Identify which cell holds the provided text, then report its (x, y) central coordinate. 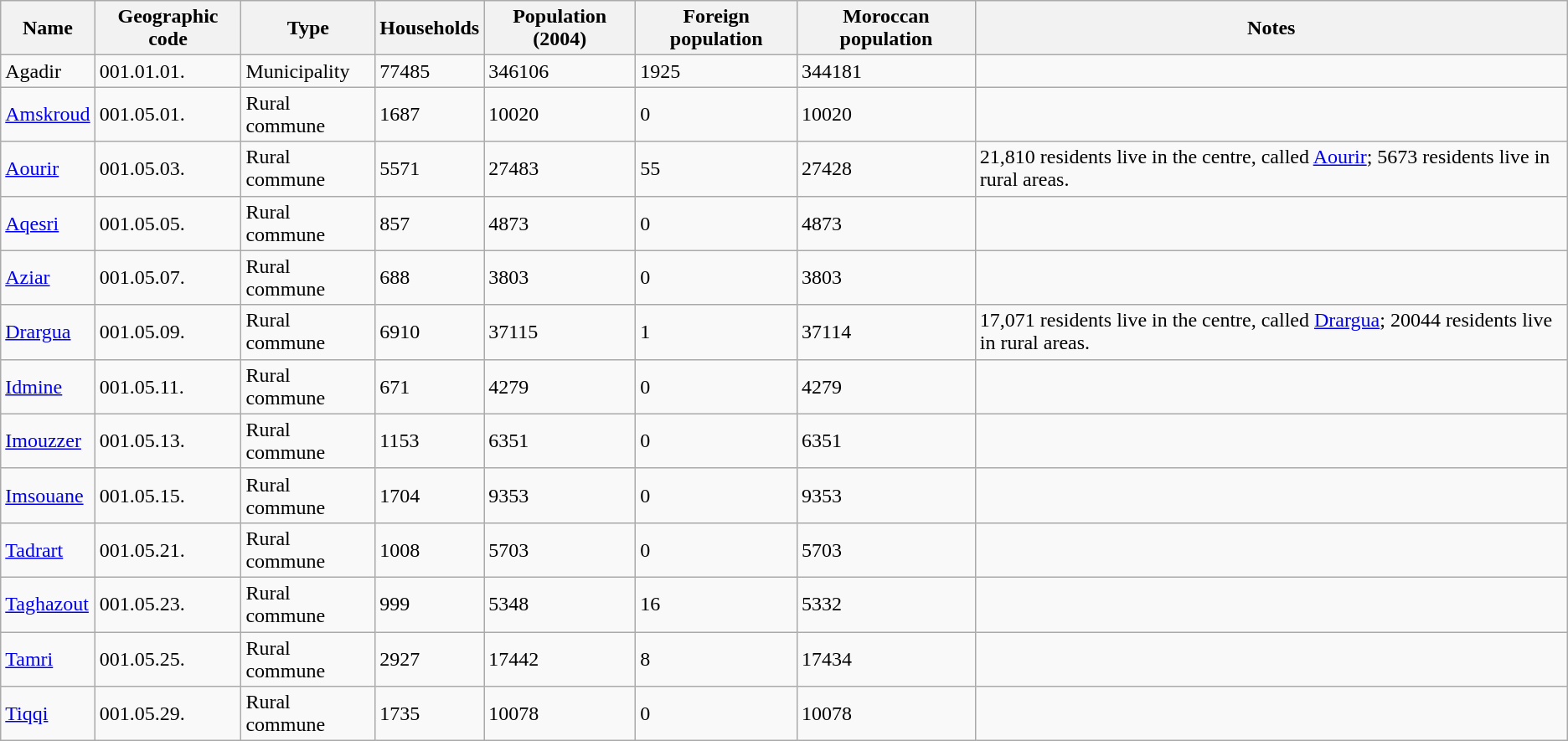
27483 (560, 169)
1008 (430, 549)
001.01.01. (168, 71)
16 (717, 605)
17442 (560, 658)
Type (308, 28)
Taghazout (48, 605)
001.05.09. (168, 332)
17434 (886, 658)
Aziar (48, 278)
Moroccan population (886, 28)
001.05.25. (168, 658)
001.05.29. (168, 713)
55 (717, 169)
5332 (886, 605)
Tadrart (48, 549)
5348 (560, 605)
Foreign population (717, 28)
001.05.11. (168, 387)
Tiqqi (48, 713)
77485 (430, 71)
1153 (430, 440)
344181 (886, 71)
Imouzzer (48, 440)
5571 (430, 169)
1687 (430, 114)
857 (430, 223)
21,810 residents live in the centre, called Aourir; 5673 residents live in rural areas. (1271, 169)
001.05.01. (168, 114)
Population (2004) (560, 28)
Amskroud (48, 114)
Idmine (48, 387)
Drargua (48, 332)
1925 (717, 71)
671 (430, 387)
37115 (560, 332)
Geographic code (168, 28)
001.05.07. (168, 278)
1704 (430, 496)
Imsouane (48, 496)
1735 (430, 713)
Name (48, 28)
27428 (886, 169)
17,071 residents live in the centre, called Drargua; 20044 residents live in rural areas. (1271, 332)
8 (717, 658)
1 (717, 332)
001.05.23. (168, 605)
001.05.15. (168, 496)
001.05.13. (168, 440)
37114 (886, 332)
001.05.21. (168, 549)
Households (430, 28)
Aqesri (48, 223)
Agadir (48, 71)
001.05.03. (168, 169)
Tamri (48, 658)
2927 (430, 658)
6910 (430, 332)
Aourir (48, 169)
Notes (1271, 28)
688 (430, 278)
346106 (560, 71)
999 (430, 605)
001.05.05. (168, 223)
Municipality (308, 71)
